Return [x, y] of the center of cell containing provided text 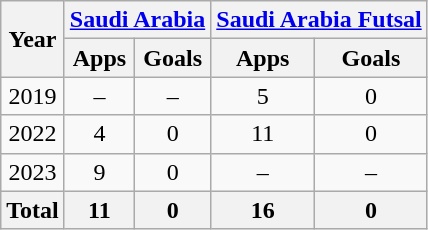
Year [33, 39]
16 [263, 210]
Saudi Arabia Futsal [319, 20]
4 [99, 134]
5 [263, 96]
Saudi Arabia [137, 20]
2019 [33, 96]
Total [33, 210]
2022 [33, 134]
2023 [33, 172]
9 [99, 172]
